Pinpoint the cell where the given text exists, returning its (X, Y) midpoint coordinate. 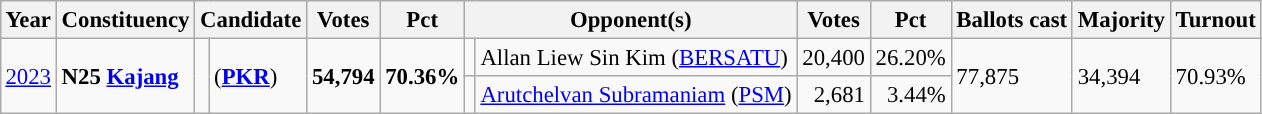
54,794 (344, 76)
20,400 (834, 57)
(PKR) (258, 76)
Constituency (125, 20)
70.36% (422, 76)
26.20% (910, 57)
70.93% (1216, 76)
Turnout (1216, 20)
Arutchelvan Subramaniam (PSM) (636, 95)
Candidate (251, 20)
34,394 (1121, 76)
2023 (28, 76)
N25 Kajang (125, 76)
Majority (1121, 20)
2,681 (834, 95)
Allan Liew Sin Kim (BERSATU) (636, 57)
3.44% (910, 95)
Ballots cast (1012, 20)
Opponent(s) (630, 20)
77,875 (1012, 76)
Year (28, 20)
